Identify which cell holds the provided text, then report its [x, y] central coordinate. 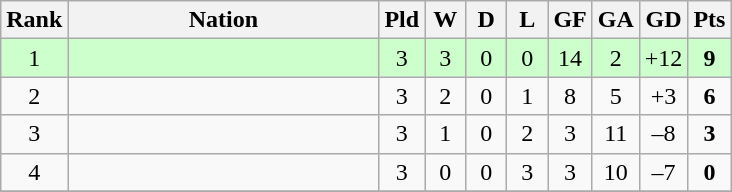
4 [34, 172]
L [528, 20]
9 [710, 58]
6 [710, 96]
D [486, 20]
Nation [224, 20]
Rank [34, 20]
Pts [710, 20]
5 [616, 96]
11 [616, 134]
W [446, 20]
+12 [664, 58]
GD [664, 20]
10 [616, 172]
8 [570, 96]
GF [570, 20]
GA [616, 20]
14 [570, 58]
–8 [664, 134]
Pld [402, 20]
+3 [664, 96]
–7 [664, 172]
